Identify which cell holds the provided text, then report its [x, y] central coordinate. 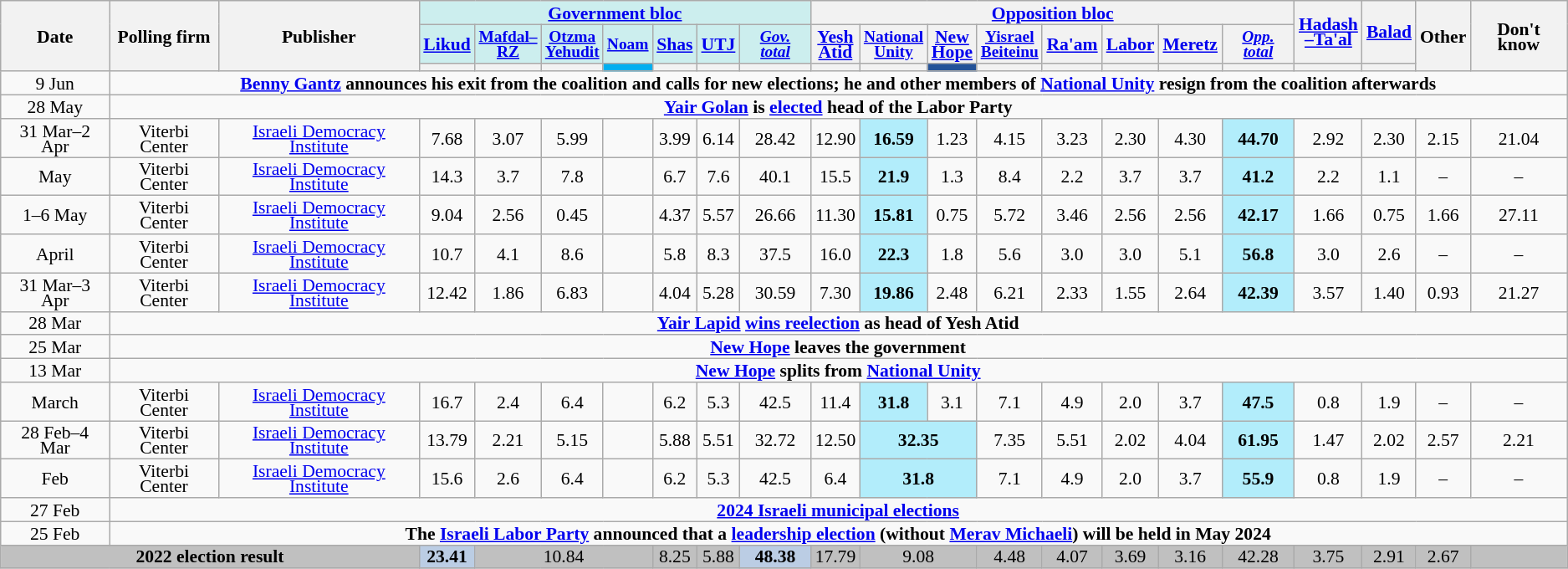
New Hope leaves the government [838, 347]
Don't know [1519, 36]
23.41 [447, 556]
61.95 [1258, 440]
25 Feb [55, 533]
6.21 [1009, 292]
5.6 [1009, 254]
2024 Israeli municipal elections [838, 510]
1.1 [1389, 177]
1.86 [508, 292]
3.69 [1131, 556]
Yair Golan is elected head of the Labor Party [838, 107]
44.70 [1258, 138]
0.93 [1443, 292]
28 May [55, 107]
Feb [55, 479]
1.23 [952, 138]
7.8 [572, 177]
May [55, 177]
Publisher [319, 36]
Yair Lapid wins reelection as head of Yesh Atid [838, 323]
1–6 May [55, 215]
Noam [627, 44]
3.07 [508, 138]
37.5 [774, 254]
Gov. total [774, 44]
2.67 [1443, 556]
5.99 [572, 138]
42.17 [1258, 215]
42.39 [1258, 292]
7.30 [836, 292]
22.3 [893, 254]
3.57 [1328, 292]
15.5 [836, 177]
March [55, 402]
Opp. total [1258, 44]
Other [1443, 36]
27 Feb [55, 510]
8.3 [718, 254]
15.81 [893, 215]
3.75 [1328, 556]
3.1 [952, 402]
31 Mar–3 Apr [55, 292]
12.50 [836, 440]
17.79 [836, 556]
13 Mar [55, 371]
56.8 [1258, 254]
Mafdal–RZ [508, 44]
21.9 [893, 177]
31 Mar–2 Apr [55, 138]
7.68 [447, 138]
10.84 [564, 556]
Shas [674, 44]
4.30 [1190, 138]
1.3 [952, 177]
6.83 [572, 292]
Labor [1131, 44]
0.45 [572, 215]
8.4 [1009, 177]
14.3 [447, 177]
12.90 [836, 138]
5.15 [572, 440]
2.4 [508, 402]
27.11 [1519, 215]
OtzmaYehudit [572, 44]
32.35 [918, 440]
10.7 [447, 254]
40.1 [774, 177]
30.59 [774, 292]
9 Jun [55, 84]
7.35 [1009, 440]
16.0 [836, 254]
9.04 [447, 215]
NewHope [952, 44]
4.48 [1009, 556]
3.46 [1072, 215]
4.15 [1009, 138]
2.91 [1389, 556]
2.33 [1072, 292]
Opposition bloc [1053, 13]
1.40 [1389, 292]
YeshAtid [836, 44]
48.38 [774, 556]
Government bloc [615, 13]
16.59 [893, 138]
55.9 [1258, 479]
11.4 [836, 402]
5.1 [1190, 254]
8.25 [674, 556]
11.30 [836, 215]
25 Mar [55, 347]
28.42 [774, 138]
6.14 [718, 138]
1.47 [1328, 440]
8.6 [572, 254]
NationalUnity [893, 44]
12.42 [447, 292]
13.79 [447, 440]
Likud [447, 44]
21.04 [1519, 138]
Balad [1389, 32]
YisraelBeiteinu [1009, 44]
UTJ [718, 44]
4.1 [508, 254]
4.37 [674, 215]
2.92 [1328, 138]
2.64 [1190, 292]
19.86 [893, 292]
5.8 [674, 254]
2.57 [1443, 440]
5.28 [718, 292]
5.72 [1009, 215]
3.16 [1190, 556]
16.7 [447, 402]
April [55, 254]
28 Mar [55, 323]
2022 election result [211, 556]
15.6 [447, 479]
32.72 [774, 440]
41.2 [1258, 177]
47.5 [1258, 402]
9.08 [918, 556]
3.99 [674, 138]
5.57 [718, 215]
1.8 [952, 254]
The Israeli Labor Party announced that a leadership election (without Merav Michaeli) will be held in May 2024 [838, 533]
42.28 [1258, 556]
Hadash–Ta'al [1328, 32]
New Hope splits from National Unity [838, 371]
Polling firm [164, 36]
26.66 [774, 215]
21.27 [1519, 292]
Ra'am [1072, 44]
3.23 [1072, 138]
1.55 [1131, 292]
4.07 [1072, 556]
Meretz [1190, 44]
6.7 [674, 177]
2.15 [1443, 138]
2.48 [952, 292]
28 Feb–4 Mar [55, 440]
Date [55, 36]
7.6 [718, 177]
